Scan for the cell matching the given text and deliver its [X, Y] coordinate at center. 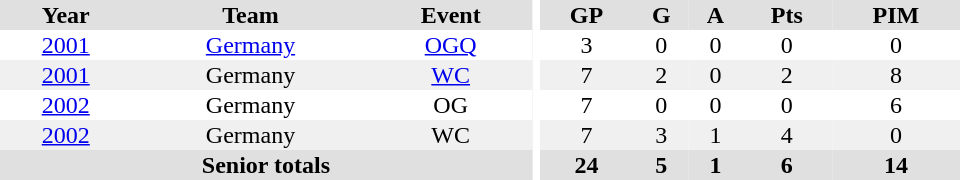
Team [250, 15]
24 [587, 165]
Event [450, 15]
PIM [896, 15]
OG [450, 105]
14 [896, 165]
8 [896, 75]
4 [787, 135]
GP [587, 15]
A [715, 15]
Year [66, 15]
Pts [787, 15]
G [661, 15]
OGQ [450, 45]
Senior totals [266, 165]
5 [661, 165]
